Scan for the cell matching the given text and deliver its [X, Y] coordinate at center. 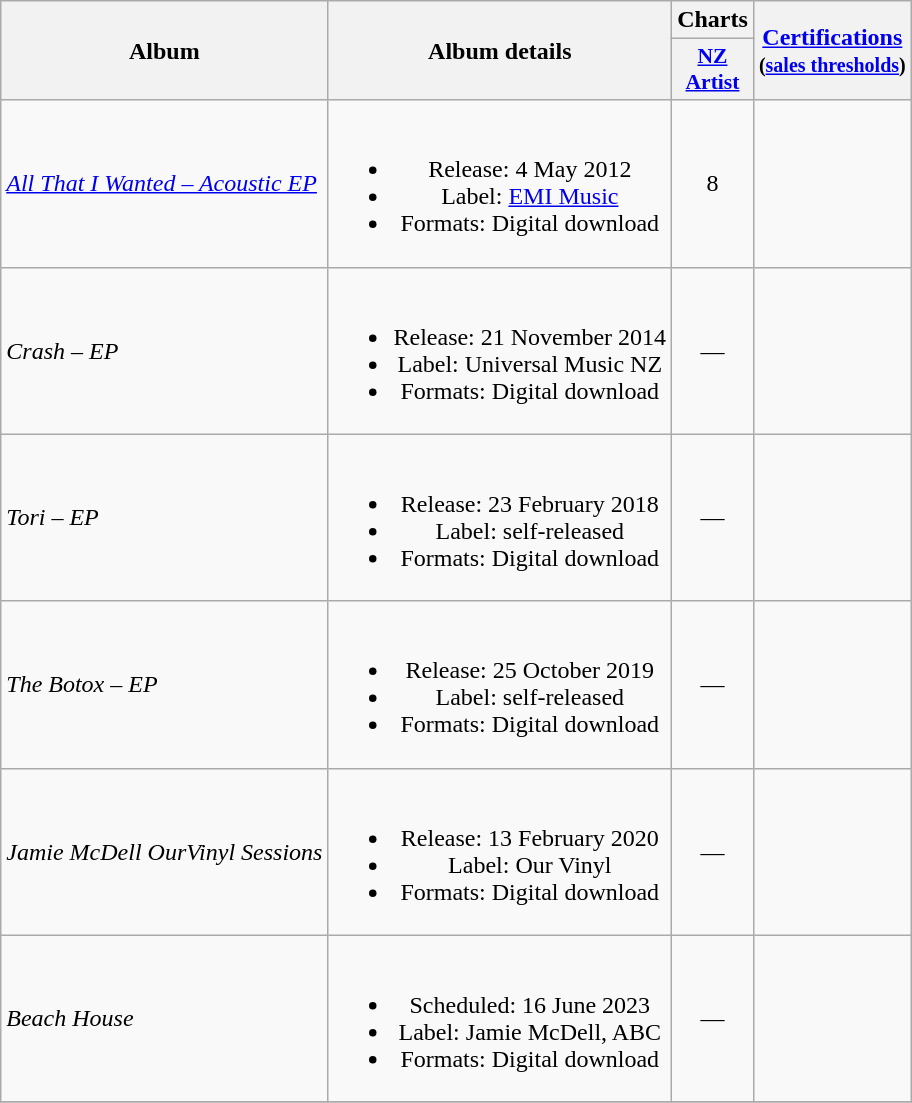
Album details [500, 50]
Release: 4 May 2012Label: EMI MusicFormats: Digital download [500, 184]
Release: 25 October 2019Label: self-releasedFormats: Digital download [500, 684]
Crash – EP [164, 350]
Release: 23 February 2018Label: self-releasedFormats: Digital download [500, 518]
The Botox – EP [164, 684]
8 [713, 184]
Certifications(sales thresholds) [832, 50]
Release: 21 November 2014Label: Universal Music NZFormats: Digital download [500, 350]
NZArtist [713, 70]
Jamie McDell OurVinyl Sessions [164, 852]
Release: 13 February 2020Label: Our VinylFormats: Digital download [500, 852]
Scheduled: 16 June 2023Label: Jamie McDell, ABCFormats: Digital download [500, 1018]
Tori – EP [164, 518]
All That I Wanted – Acoustic EP [164, 184]
Beach House [164, 1018]
Charts [713, 20]
Album [164, 50]
